For the text-containing cell, return its midpoint in (X, Y) coordinate format. 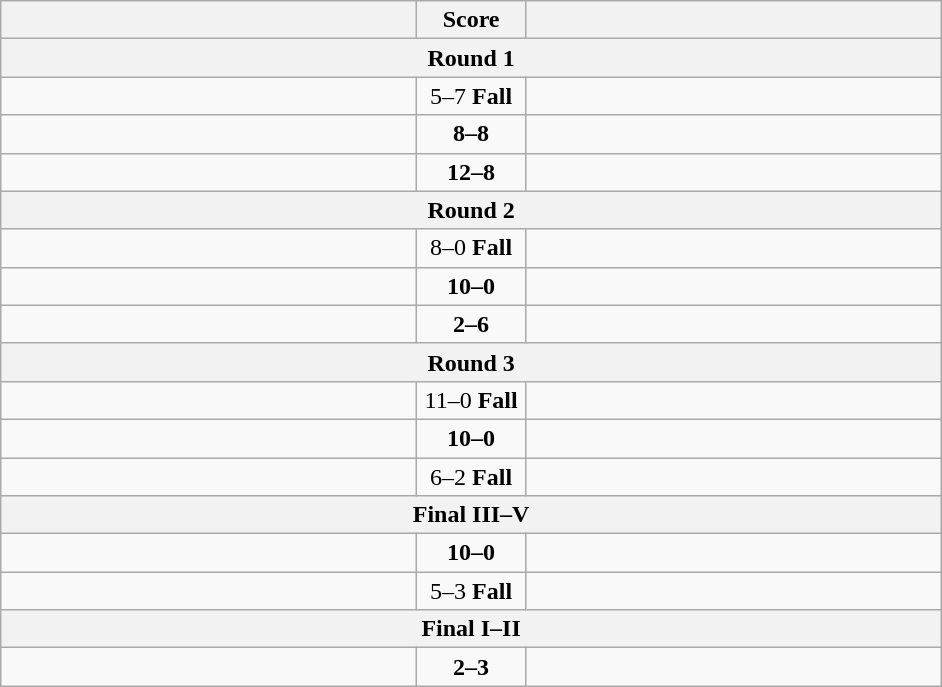
8–0 Fall (472, 248)
6–2 Fall (472, 477)
5–3 Fall (472, 591)
2–6 (472, 324)
Round 2 (472, 210)
Final III–V (472, 515)
Score (472, 20)
11–0 Fall (472, 400)
5–7 Fall (472, 96)
12–8 (472, 172)
Round 3 (472, 362)
Round 1 (472, 58)
8–8 (472, 134)
Final I–II (472, 629)
2–3 (472, 667)
